Pinpoint the cell where the given text exists, returning its [x, y] midpoint coordinate. 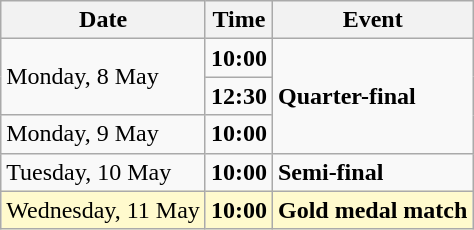
Quarter-final [372, 96]
Tuesday, 10 May [104, 172]
12:30 [238, 96]
Monday, 8 May [104, 77]
Monday, 9 May [104, 134]
Event [372, 20]
Date [104, 20]
Gold medal match [372, 210]
Semi-final [372, 172]
Time [238, 20]
Wednesday, 11 May [104, 210]
